Search for the cell housing the specified text and yield its (x, y) center coordinate. 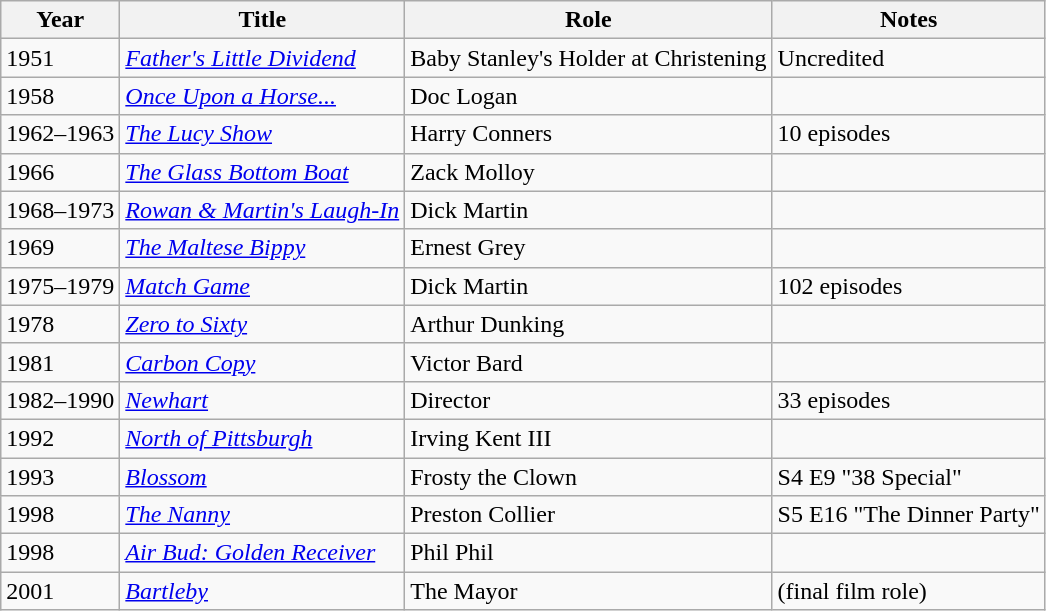
Doc Logan (588, 96)
The Lucy Show (262, 134)
The Mayor (588, 591)
Preston Collier (588, 515)
Irving Kent III (588, 438)
1982–1990 (60, 400)
Newhart (262, 400)
Victor Bard (588, 362)
Match Game (262, 286)
Rowan & Martin's Laugh-In (262, 210)
1992 (60, 438)
Frosty the Clown (588, 477)
1981 (60, 362)
33 episodes (908, 400)
Notes (908, 20)
Role (588, 20)
Ernest Grey (588, 248)
1966 (60, 172)
1951 (60, 58)
Air Bud: Golden Receiver (262, 553)
Blossom (262, 477)
S4 E9 "38 Special" (908, 477)
Title (262, 20)
Baby Stanley's Holder at Christening (588, 58)
10 episodes (908, 134)
Uncredited (908, 58)
1975–1979 (60, 286)
Bartleby (262, 591)
1978 (60, 324)
2001 (60, 591)
Once Upon a Horse... (262, 96)
102 episodes (908, 286)
Arthur Dunking (588, 324)
1968–1973 (60, 210)
S5 E16 "The Dinner Party" (908, 515)
Zero to Sixty (262, 324)
Zack Molloy (588, 172)
1958 (60, 96)
Director (588, 400)
1962–1963 (60, 134)
North of Pittsburgh (262, 438)
The Nanny (262, 515)
The Maltese Bippy (262, 248)
1969 (60, 248)
Phil Phil (588, 553)
1993 (60, 477)
The Glass Bottom Boat (262, 172)
Father's Little Dividend (262, 58)
Harry Conners (588, 134)
(final film role) (908, 591)
Year (60, 20)
Carbon Copy (262, 362)
